Output the (X, Y) coordinate of the center of the cell containing the given text.  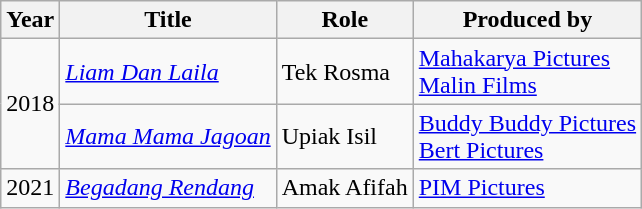
Title (168, 20)
Buddy Buddy PicturesBert Pictures (527, 136)
Year (30, 20)
Mahakarya PicturesMalin Films (527, 72)
Role (344, 20)
Tek Rosma (344, 72)
Begadang Rendang (168, 188)
PIM Pictures (527, 188)
Amak Afifah (344, 188)
2021 (30, 188)
Produced by (527, 20)
2018 (30, 104)
Liam Dan Laila (168, 72)
Mama Mama Jagoan (168, 136)
Upiak Isil (344, 136)
